Detect which cell encompasses the target text, then output its (x, y) center coordinate. 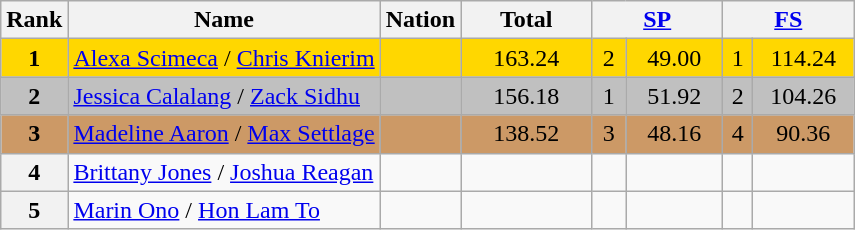
51.92 (674, 96)
Jessica Calalang / Zack Sidhu (224, 96)
Nation (420, 20)
SP (658, 20)
138.52 (526, 134)
90.36 (804, 134)
156.18 (526, 96)
Alexa Scimeca / Chris Knierim (224, 58)
Brittany Jones / Joshua Reagan (224, 172)
5 (34, 210)
104.26 (804, 96)
Total (526, 20)
114.24 (804, 58)
Marin Ono / Hon Lam To (224, 210)
49.00 (674, 58)
FS (788, 20)
163.24 (526, 58)
Rank (34, 20)
Name (224, 20)
48.16 (674, 134)
Madeline Aaron / Max Settlage (224, 134)
